From the cell containing the given text, extract its center point as [x, y] coordinate. 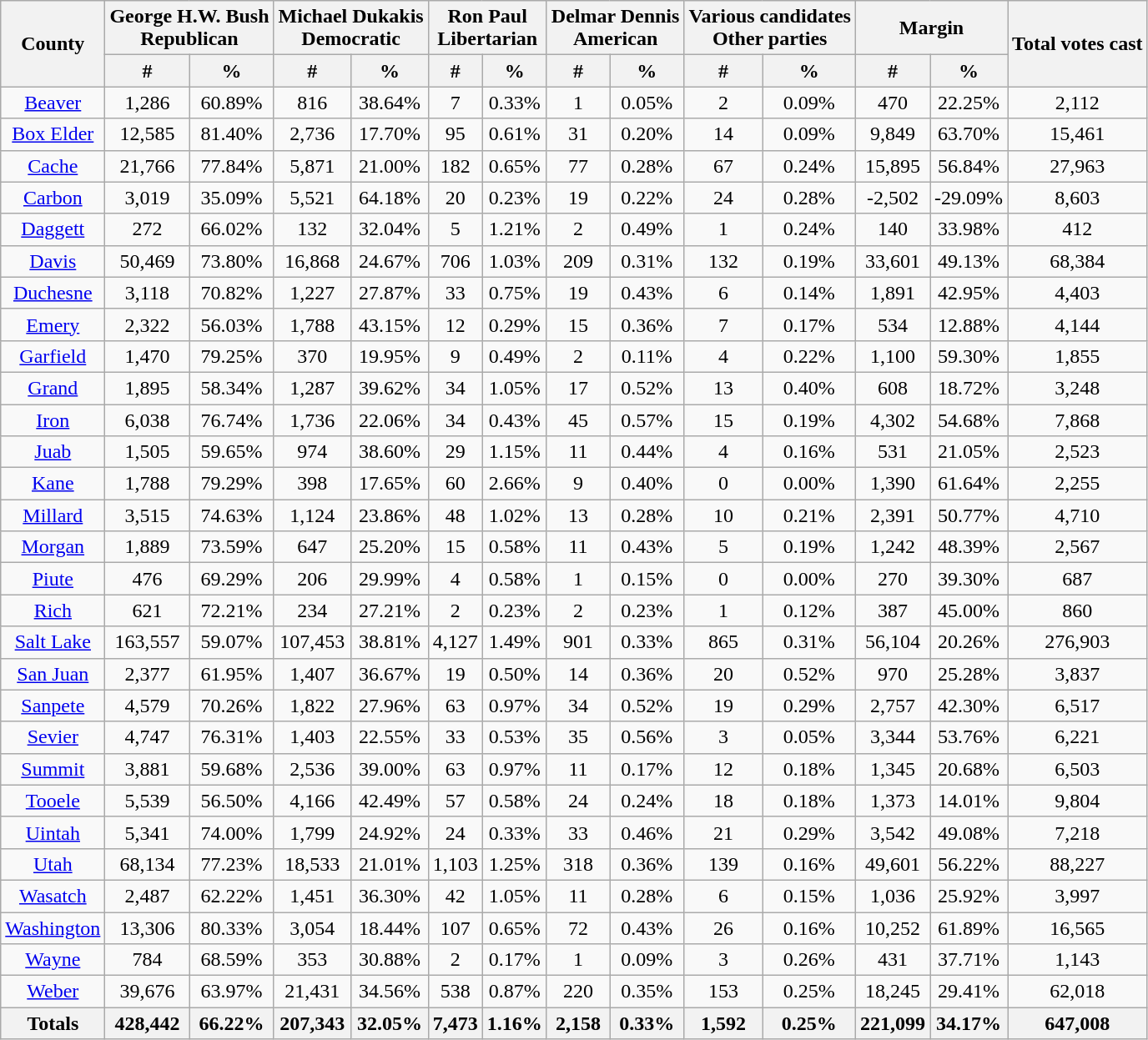
50,469 [147, 261]
2,567 [1078, 547]
Wasatch [53, 896]
3,118 [147, 293]
3,997 [1078, 896]
56.84% [969, 166]
1.21% [514, 229]
2,158 [577, 1023]
24.92% [390, 832]
21,431 [312, 992]
Weber [53, 992]
12.88% [969, 324]
470 [893, 103]
970 [893, 674]
2,377 [147, 674]
49,601 [893, 864]
3,344 [893, 737]
Michael DukakisDemocratic [350, 28]
-2,502 [893, 198]
72 [577, 928]
33.98% [969, 229]
29 [456, 452]
23.86% [390, 515]
59.68% [232, 769]
81.40% [232, 134]
538 [456, 992]
621 [147, 610]
5,539 [147, 801]
21.01% [390, 864]
66.22% [232, 1023]
25.92% [969, 896]
5,521 [312, 198]
20.26% [969, 642]
73.59% [232, 547]
42.95% [969, 293]
865 [723, 642]
39.30% [969, 579]
4,747 [147, 737]
34.17% [969, 1023]
0.50% [514, 674]
60.89% [232, 103]
72.21% [232, 610]
816 [312, 103]
0.56% [647, 737]
Salt Lake [53, 642]
27.96% [390, 706]
9,849 [893, 134]
0.35% [647, 992]
398 [312, 484]
18 [723, 801]
2.66% [514, 484]
6,517 [1078, 706]
2,322 [147, 324]
3,248 [1078, 388]
68,134 [147, 864]
2,523 [1078, 452]
Beaver [53, 103]
221,099 [893, 1023]
24.67% [390, 261]
1,891 [893, 293]
Delmar DennisAmerican [616, 28]
59.65% [232, 452]
0.57% [647, 420]
County [53, 43]
1,100 [893, 356]
57 [456, 801]
387 [893, 610]
353 [312, 960]
1,227 [312, 293]
25.28% [969, 674]
45.00% [969, 610]
0.53% [514, 737]
107 [456, 928]
73.80% [232, 261]
68,384 [1078, 261]
27.87% [390, 293]
35.09% [232, 198]
59.30% [969, 356]
22.06% [390, 420]
16,868 [312, 261]
412 [1078, 229]
4,127 [456, 642]
Carbon [53, 198]
Summit [53, 769]
77 [577, 166]
Iron [53, 420]
1,286 [147, 103]
36.67% [390, 674]
207,343 [312, 1023]
77.23% [232, 864]
61.89% [969, 928]
Garfield [53, 356]
39,676 [147, 992]
62,018 [1078, 992]
22.55% [390, 737]
1,373 [893, 801]
318 [577, 864]
Juab [53, 452]
63.97% [232, 992]
206 [312, 579]
49.13% [969, 261]
88,227 [1078, 864]
60 [456, 484]
1,103 [456, 864]
1,889 [147, 547]
153 [723, 992]
Davis [53, 261]
37.71% [969, 960]
64.18% [390, 198]
428,442 [147, 1023]
32.05% [390, 1023]
48 [456, 515]
139 [723, 864]
21 [723, 832]
6,221 [1078, 737]
38.64% [390, 103]
18.72% [969, 388]
7,218 [1078, 832]
69.29% [232, 579]
2,255 [1078, 484]
182 [456, 166]
4,403 [1078, 293]
2,736 [312, 134]
Wayne [53, 960]
34.56% [390, 992]
29.41% [969, 992]
531 [893, 452]
17.70% [390, 134]
687 [1078, 579]
3,542 [893, 832]
4,302 [893, 420]
1,242 [893, 547]
15,895 [893, 166]
784 [147, 960]
Piute [53, 579]
67 [723, 166]
18,533 [312, 864]
2,112 [1078, 103]
42.30% [969, 706]
2,757 [893, 706]
1,124 [312, 515]
Emery [53, 324]
7,868 [1078, 420]
1,451 [312, 896]
76.31% [232, 737]
74.63% [232, 515]
Washington [53, 928]
0.14% [809, 293]
Cache [53, 166]
0.75% [514, 293]
17 [577, 388]
1,403 [312, 737]
1,470 [147, 356]
534 [893, 324]
1,345 [893, 769]
38.60% [390, 452]
6,038 [147, 420]
901 [577, 642]
8,603 [1078, 198]
17.65% [390, 484]
15,461 [1078, 134]
Utah [53, 864]
Box Elder [53, 134]
4,579 [147, 706]
56.22% [969, 864]
3,515 [147, 515]
0.26% [809, 960]
3,881 [147, 769]
27,963 [1078, 166]
0.44% [647, 452]
1.49% [514, 642]
26 [723, 928]
-29.09% [969, 198]
Various candidatesOther parties [770, 28]
276,903 [1078, 642]
80.33% [232, 928]
4,710 [1078, 515]
272 [147, 229]
61.64% [969, 484]
27.21% [390, 610]
Ron PaulLibertarian [487, 28]
0.11% [647, 356]
1,895 [147, 388]
Rich [53, 610]
95 [456, 134]
1,855 [1078, 356]
860 [1078, 610]
1.25% [514, 864]
Totals [53, 1023]
48.39% [969, 547]
Millard [53, 515]
1.15% [514, 452]
706 [456, 261]
77.84% [232, 166]
58.34% [232, 388]
Margin [931, 28]
9,804 [1078, 801]
50.77% [969, 515]
1,592 [723, 1023]
476 [147, 579]
32.04% [390, 229]
53.76% [969, 737]
33,601 [893, 261]
70.26% [232, 706]
1,505 [147, 452]
140 [893, 229]
10 [723, 515]
56,104 [893, 642]
76.74% [232, 420]
Sevier [53, 737]
Daggett [53, 229]
1,822 [312, 706]
3,019 [147, 198]
209 [577, 261]
2,487 [147, 896]
66.02% [232, 229]
7,473 [456, 1023]
18,245 [893, 992]
74.00% [232, 832]
43.15% [390, 324]
21,766 [147, 166]
2,391 [893, 515]
10,252 [893, 928]
5,341 [147, 832]
0.87% [514, 992]
54.68% [969, 420]
0.20% [647, 134]
59.07% [232, 642]
647,008 [1078, 1023]
Tooele [53, 801]
42.49% [390, 801]
1.16% [514, 1023]
19.95% [390, 356]
220 [577, 992]
1.03% [514, 261]
21.05% [969, 452]
974 [312, 452]
270 [893, 579]
42 [456, 896]
608 [893, 388]
1,736 [312, 420]
1,407 [312, 674]
22.25% [969, 103]
6,503 [1078, 769]
1,287 [312, 388]
Uintah [53, 832]
70.82% [232, 293]
San Juan [53, 674]
1,036 [893, 896]
14.01% [969, 801]
5,871 [312, 166]
0.61% [514, 134]
0.21% [809, 515]
1,143 [1078, 960]
56.50% [232, 801]
George H.W. BushRepublican [189, 28]
12,585 [147, 134]
29.99% [390, 579]
1,390 [893, 484]
20.68% [969, 769]
107,453 [312, 642]
0.46% [647, 832]
79.25% [232, 356]
63.70% [969, 134]
49.08% [969, 832]
68.59% [232, 960]
62.22% [232, 896]
2,536 [312, 769]
0.12% [809, 610]
36.30% [390, 896]
Total votes cast [1078, 43]
163,557 [147, 642]
4,166 [312, 801]
Grand [53, 388]
16,565 [1078, 928]
56.03% [232, 324]
21.00% [390, 166]
18.44% [390, 928]
4,144 [1078, 324]
3,054 [312, 928]
25.20% [390, 547]
39.62% [390, 388]
35 [577, 737]
39.00% [390, 769]
45 [577, 420]
30.88% [390, 960]
13,306 [147, 928]
Morgan [53, 547]
370 [312, 356]
79.29% [232, 484]
Kane [53, 484]
Duchesne [53, 293]
61.95% [232, 674]
38.81% [390, 642]
1.02% [514, 515]
234 [312, 610]
Sanpete [53, 706]
647 [312, 547]
31 [577, 134]
431 [893, 960]
1,799 [312, 832]
3,837 [1078, 674]
